Identify which cell holds the provided text, then report its (x, y) central coordinate. 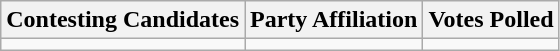
Party Affiliation (334, 20)
Contesting Candidates (123, 20)
Votes Polled (491, 20)
